Search for the cell housing the specified text and yield its [X, Y] center coordinate. 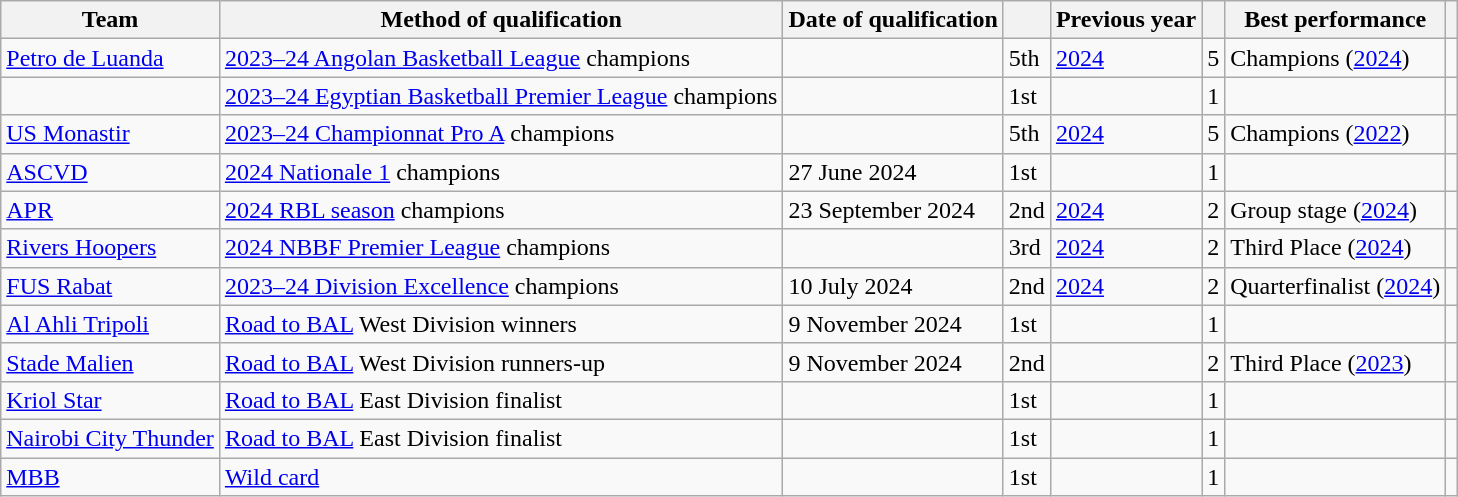
US Monastir [110, 134]
2023–24 Egyptian Basketball Premier League champions [501, 96]
Stade Malien [110, 362]
Date of qualification [893, 20]
Petro de Luanda [110, 58]
APR [110, 210]
2023–24 Championnat Pro A champions [501, 134]
Champions (2022) [1336, 134]
23 September 2024 [893, 210]
2023–24 Angolan Basketball League champions [501, 58]
MBB [110, 477]
10 July 2024 [893, 286]
2024 RBL season champions [501, 210]
Third Place (2023) [1336, 362]
Team [110, 20]
2023–24 Division Excellence champions [501, 286]
Best performance [1336, 20]
Quarterfinalist (2024) [1336, 286]
Wild card [501, 477]
27 June 2024 [893, 172]
Al Ahli Tripoli [110, 324]
Rivers Hoopers [110, 248]
Group stage (2024) [1336, 210]
Road to BAL West Division winners [501, 324]
Kriol Star [110, 400]
Champions (2024) [1336, 58]
ASCVD [110, 172]
3rd [1026, 248]
Method of qualification [501, 20]
Previous year [1126, 20]
FUS Rabat [110, 286]
Road to BAL West Division runners-up [501, 362]
Nairobi City Thunder [110, 438]
Third Place (2024) [1336, 248]
2024 Nationale 1 champions [501, 172]
2024 NBBF Premier League champions [501, 248]
